Find where the given text appears and provide that cell's center as (X, Y) coordinate. 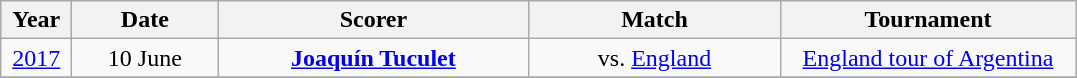
2017 (36, 58)
England tour of Argentina (928, 58)
Joaquín Tuculet (374, 58)
Tournament (928, 20)
Year (36, 20)
vs. England (654, 58)
10 June (145, 58)
Date (145, 20)
Scorer (374, 20)
Match (654, 20)
